Return (x, y) of the center of cell containing provided text 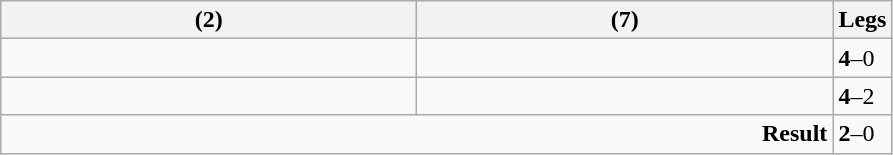
4–0 (862, 58)
Legs (862, 20)
(7) (625, 20)
Result (417, 134)
4–2 (862, 96)
2–0 (862, 134)
(2) (209, 20)
